Return the (x, y) coordinate for the center point of the cell that contains the specified text.  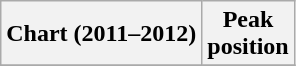
Chart (2011–2012) (102, 34)
Peakposition (248, 34)
